Search for the cell housing the specified text and yield its [x, y] center coordinate. 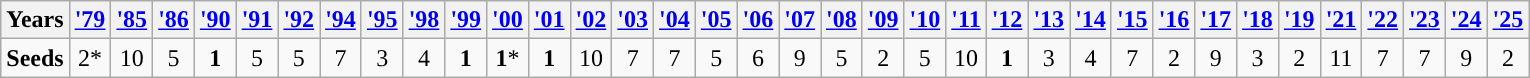
Seeds [35, 58]
2* [90, 58]
'86 [174, 20]
'02 [591, 20]
'03 [633, 20]
'99 [466, 20]
'09 [883, 20]
'92 [299, 20]
6 [758, 58]
'22 [1383, 20]
'17 [1216, 20]
'11 [966, 20]
'18 [1258, 20]
'01 [549, 20]
'24 [1466, 20]
'00 [508, 20]
'94 [341, 20]
'08 [842, 20]
'79 [90, 20]
'98 [424, 20]
'90 [215, 20]
11 [1341, 58]
'19 [1299, 20]
Years [35, 20]
'15 [1132, 20]
'85 [132, 20]
'91 [257, 20]
'07 [800, 20]
'23 [1425, 20]
'12 [1007, 20]
'25 [1508, 20]
'04 [675, 20]
'95 [382, 20]
'21 [1341, 20]
'16 [1174, 20]
'10 [925, 20]
'13 [1049, 20]
'05 [716, 20]
'14 [1091, 20]
'06 [758, 20]
1* [508, 58]
